Scan for the cell matching the given text and deliver its [X, Y] coordinate at center. 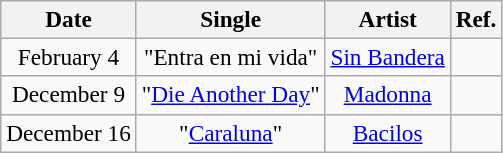
Ref. [476, 19]
Single [230, 19]
Sin Bandera [388, 57]
Artist [388, 19]
February 4 [68, 57]
"Die Another Day" [230, 95]
"Caraluna" [230, 133]
Bacilos [388, 133]
December 9 [68, 95]
Date [68, 19]
"Entra en mi vida" [230, 57]
Madonna [388, 95]
December 16 [68, 133]
